Identify which cell holds the provided text, then report its [x, y] central coordinate. 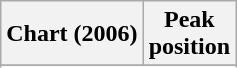
Chart (2006) [72, 34]
Peakposition [189, 34]
